Identify which cell holds the provided text, then report its (x, y) central coordinate. 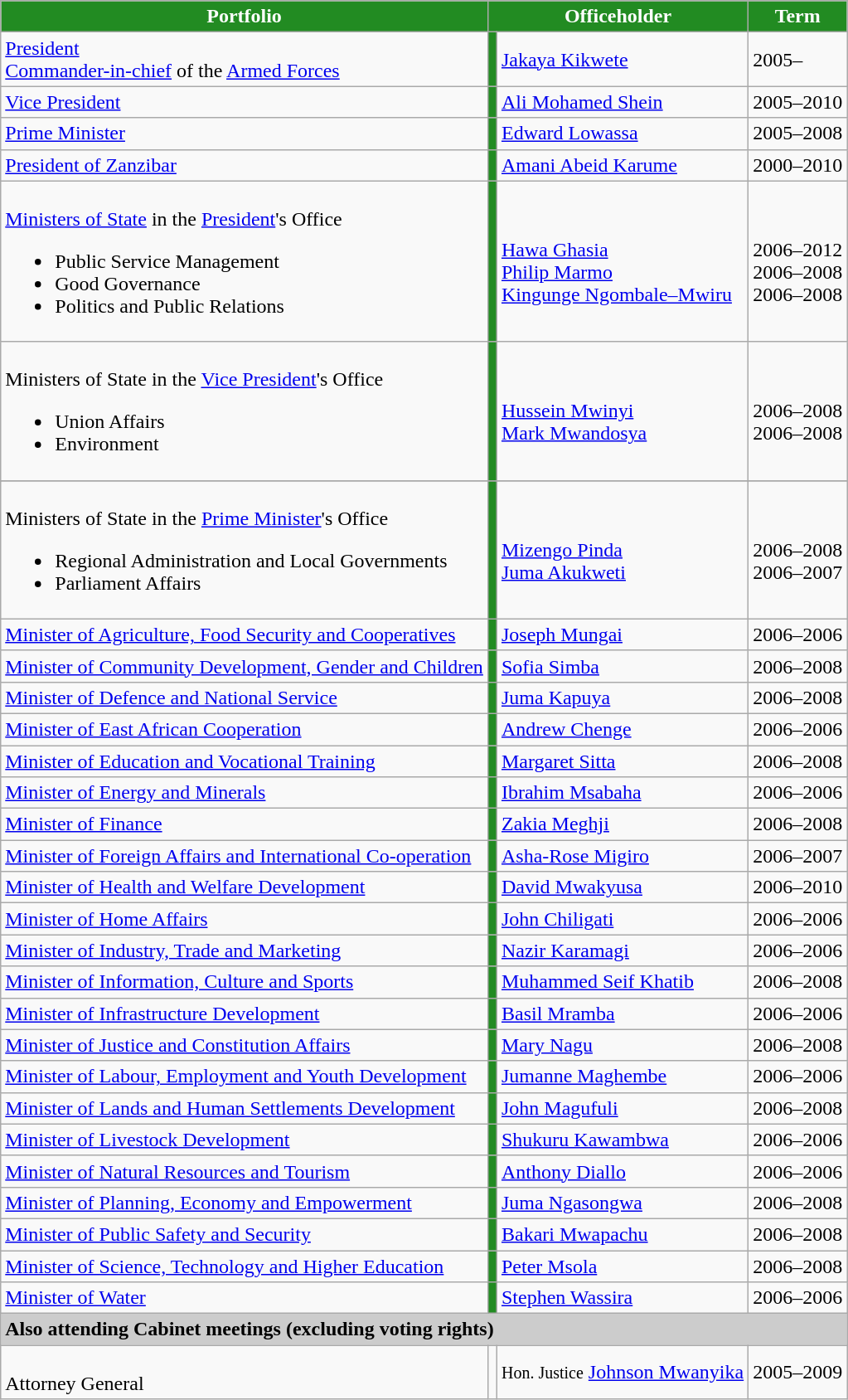
President of Zanzibar (245, 165)
Sofia Simba (622, 666)
2006–2008 2006–2007 (797, 549)
Hussein Mwinyi Mark Mwandosya (622, 411)
Minister of Community Development, Gender and Children (245, 666)
Margaret Sitta (622, 761)
Minister of Foreign Affairs and International Co-operation (245, 856)
Minister of Energy and Minerals (245, 793)
Minister of Infrastructure Development (245, 1014)
Minister of Natural Resources and Tourism (245, 1171)
Ministers of State in the Prime Minister's OfficeRegional Administration and Local GovernmentsParliament Affairs (245, 549)
Minister of Justice and Constitution Affairs (245, 1045)
Minister of Labour, Employment and Youth Development (245, 1077)
Minister of Industry, Trade and Marketing (245, 950)
2006–2008 2006–2008 (797, 411)
Nazir Karamagi (622, 950)
Shukuru Kawambwa (622, 1140)
Minister of Science, Technology and Higher Education (245, 1266)
2006–2010 (797, 887)
Term (797, 17)
Prime Minister (245, 134)
John Magufuli (622, 1108)
2005–2008 (797, 134)
2005–2009 (797, 1372)
Attorney General (245, 1372)
Muhammed Seif Khatib (622, 982)
Jumanne Maghembe (622, 1077)
Ali Mohamed Shein (622, 102)
Ministers of State in the Vice President's OfficeUnion AffairsEnvironment (245, 411)
Anthony Diallo (622, 1171)
Minister of East African Cooperation (245, 729)
Stephen Wassira (622, 1298)
Minister of Education and Vocational Training (245, 761)
2005– (797, 60)
Minister of Information, Culture and Sports (245, 982)
Amani Abeid Karume (622, 165)
Minister of Health and Welfare Development (245, 887)
Hawa Ghasia Philip Marmo Kingunge Ngombale–Mwiru (622, 261)
Minister of Water (245, 1298)
Juma Ngasongwa (622, 1203)
Andrew Chenge (622, 729)
Peter Msola (622, 1266)
Also attending Cabinet meetings (excluding voting rights) (424, 1330)
John Chiligati (622, 919)
Ibrahim Msabaha (622, 793)
Minister of Finance (245, 824)
Hon. Justice Johnson Mwanyika (622, 1372)
Minister of Home Affairs (245, 919)
Minister of Defence and National Service (245, 698)
Minister of Livestock Development (245, 1140)
2000–2010 (797, 165)
Minister of Public Safety and Security (245, 1234)
Jakaya Kikwete (622, 60)
2006–2007 (797, 856)
2006–2012 2006–2008 2006–2008 (797, 261)
David Mwakyusa (622, 887)
2005–2010 (797, 102)
Zakia Meghji (622, 824)
PresidentCommander-in-chief of the Armed Forces (245, 60)
Mary Nagu (622, 1045)
Minister of Agriculture, Food Security and Cooperatives (245, 634)
Bakari Mwapachu (622, 1234)
Vice President (245, 102)
Basil Mramba (622, 1014)
Edward Lowassa (622, 134)
Mizengo Pinda Juma Akukweti (622, 549)
Joseph Mungai (622, 634)
Asha-Rose Migiro (622, 856)
Officeholder (618, 17)
Portfolio (245, 17)
Ministers of State in the President's OfficePublic Service ManagementGood GovernancePolitics and Public Relations (245, 261)
Minister of Lands and Human Settlements Development (245, 1108)
Juma Kapuya (622, 698)
Minister of Planning, Economy and Empowerment (245, 1203)
